For the text-containing cell, return its midpoint in [X, Y] coordinate format. 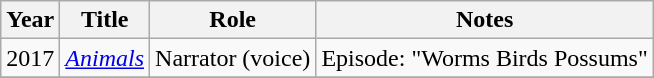
Title [105, 20]
Year [30, 20]
Role [233, 20]
Animals [105, 58]
Narrator (voice) [233, 58]
Episode: "Worms Birds Possums" [484, 58]
Notes [484, 20]
2017 [30, 58]
